Locate the cell with the specified text and output its [X, Y] center coordinate. 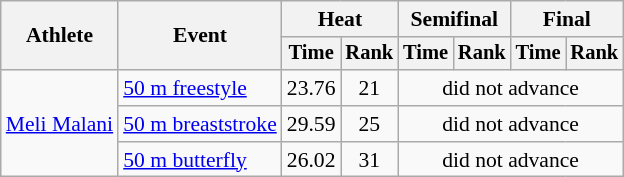
29.59 [312, 124]
21 [369, 88]
Final [567, 19]
50 m breaststroke [200, 124]
Heat [340, 19]
Event [200, 36]
Athlete [60, 36]
Meli Malani [60, 124]
23.76 [312, 88]
Semifinal [454, 19]
50 m freestyle [200, 88]
25 [369, 124]
